Identify which cell holds the provided text, then report its [X, Y] central coordinate. 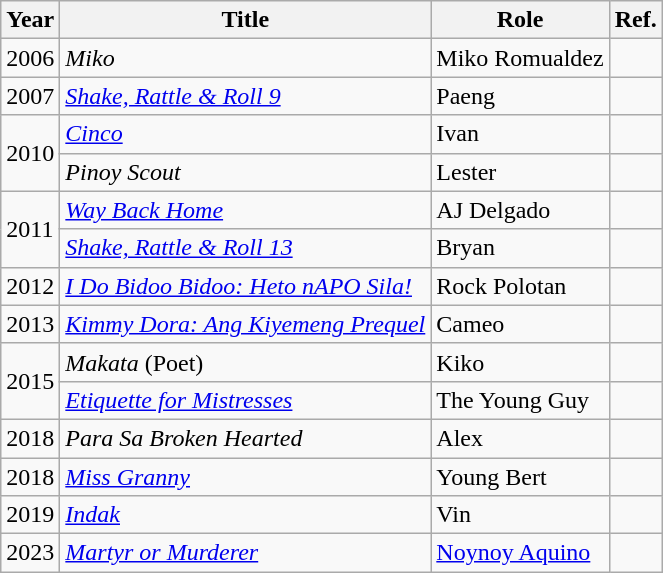
2019 [30, 515]
Noynoy Aquino [520, 553]
I Do Bidoo Bidoo: Heto nAPO Sila! [246, 286]
Cameo [520, 324]
Role [520, 20]
Young Bert [520, 477]
2011 [30, 229]
Kimmy Dora: Ang Kiyemeng Prequel [246, 324]
Pinoy Scout [246, 172]
Alex [520, 438]
Ivan [520, 134]
Bryan [520, 248]
Ref. [636, 20]
2015 [30, 381]
Shake, Rattle & Roll 13 [246, 248]
2012 [30, 286]
2006 [30, 58]
Miss Granny [246, 477]
The Young Guy [520, 400]
Lester [520, 172]
Miko [246, 58]
Cinco [246, 134]
Kiko [520, 362]
Miko Romualdez [520, 58]
Etiquette for Mistresses [246, 400]
Shake, Rattle & Roll 9 [246, 96]
2023 [30, 553]
2007 [30, 96]
2013 [30, 324]
Para Sa Broken Hearted [246, 438]
Paeng [520, 96]
AJ Delgado [520, 210]
Rock Polotan [520, 286]
Way Back Home [246, 210]
Vin [520, 515]
Indak [246, 515]
Year [30, 20]
Makata (Poet) [246, 362]
2010 [30, 153]
Martyr or Murderer [246, 553]
Title [246, 20]
